Extract the [X, Y] coordinate from the center of the cell holding the provided text.  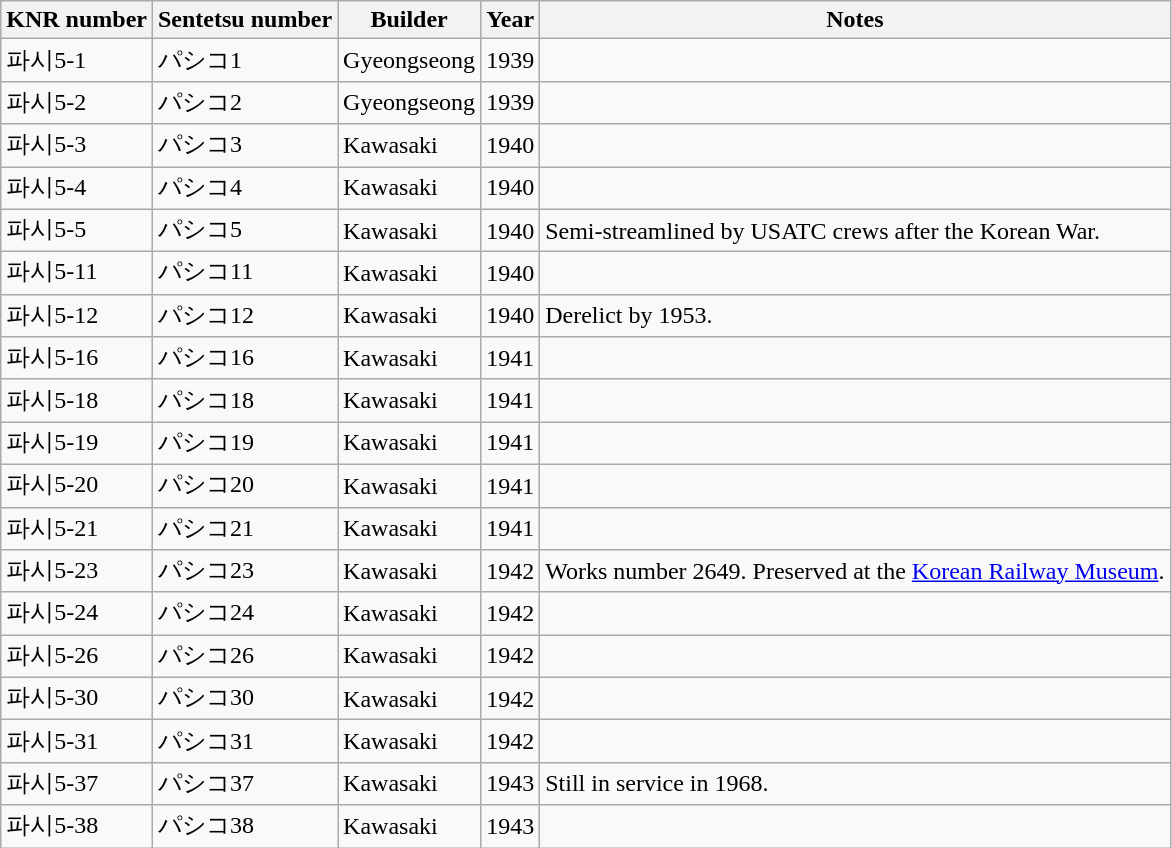
パシコ3 [244, 146]
Derelict by 1953. [855, 316]
Still in service in 1968. [855, 784]
파시5-37 [77, 784]
Year [510, 20]
파시5-31 [77, 742]
파시5-38 [77, 826]
パシコ5 [244, 230]
파시5-3 [77, 146]
Notes [855, 20]
파시5-23 [77, 572]
パシコ2 [244, 102]
パシコ19 [244, 444]
파시5-5 [77, 230]
파시5-12 [77, 316]
パシコ12 [244, 316]
파시5-18 [77, 400]
Builder [410, 20]
KNR number [77, 20]
Semi-streamlined by USATC crews after the Korean War. [855, 230]
파시5-19 [77, 444]
파시5-24 [77, 614]
パシコ26 [244, 656]
파시5-4 [77, 188]
파시5-20 [77, 486]
パシコ21 [244, 528]
파시5-16 [77, 358]
パシコ20 [244, 486]
パシコ4 [244, 188]
パシコ31 [244, 742]
パシコ18 [244, 400]
パシコ23 [244, 572]
パシコ16 [244, 358]
파시5-21 [77, 528]
파시5-30 [77, 698]
パシコ11 [244, 274]
パシコ37 [244, 784]
パシコ30 [244, 698]
파시5-1 [77, 60]
파시5-11 [77, 274]
パシコ38 [244, 826]
파시5-26 [77, 656]
パシコ24 [244, 614]
Sentetsu number [244, 20]
파시5-2 [77, 102]
パシコ1 [244, 60]
Works number 2649. Preserved at the Korean Railway Museum. [855, 572]
